Extract the (X, Y) coordinate from the center of the cell holding the provided text.  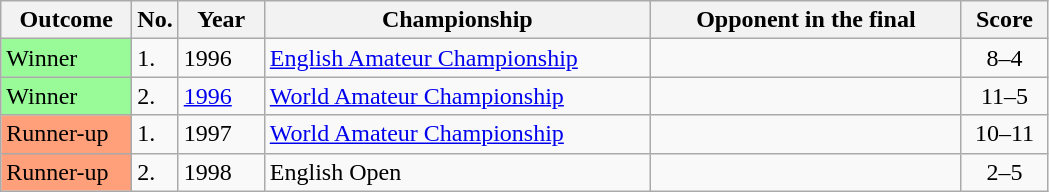
No. (155, 20)
Opponent in the final (806, 20)
Year (221, 20)
1997 (221, 134)
Outcome (66, 20)
11–5 (1004, 96)
2–5 (1004, 172)
English Open (457, 172)
English Amateur Championship (457, 58)
8–4 (1004, 58)
Score (1004, 20)
Championship (457, 20)
1998 (221, 172)
10–11 (1004, 134)
